Search for the cell housing the specified text and yield its [x, y] center coordinate. 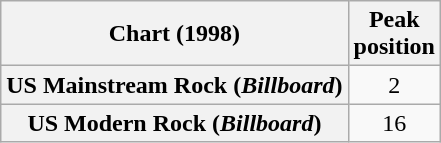
16 [394, 123]
Peakposition [394, 34]
Chart (1998) [174, 34]
US Mainstream Rock (Billboard) [174, 85]
2 [394, 85]
US Modern Rock (Billboard) [174, 123]
